Capture the cell that displays the provided text and extract its [X, Y] central coordinate. 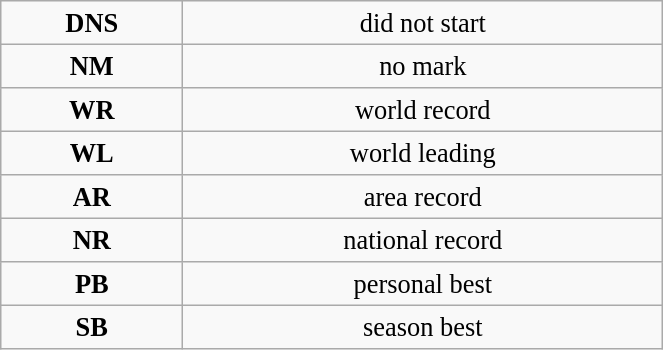
WR [92, 109]
national record [423, 240]
did not start [423, 22]
NR [92, 240]
world record [423, 109]
personal best [423, 284]
WL [92, 153]
DNS [92, 22]
NM [92, 66]
season best [423, 327]
PB [92, 284]
area record [423, 197]
AR [92, 197]
no mark [423, 66]
world leading [423, 153]
SB [92, 327]
